Search for the cell housing the specified text and yield its (x, y) center coordinate. 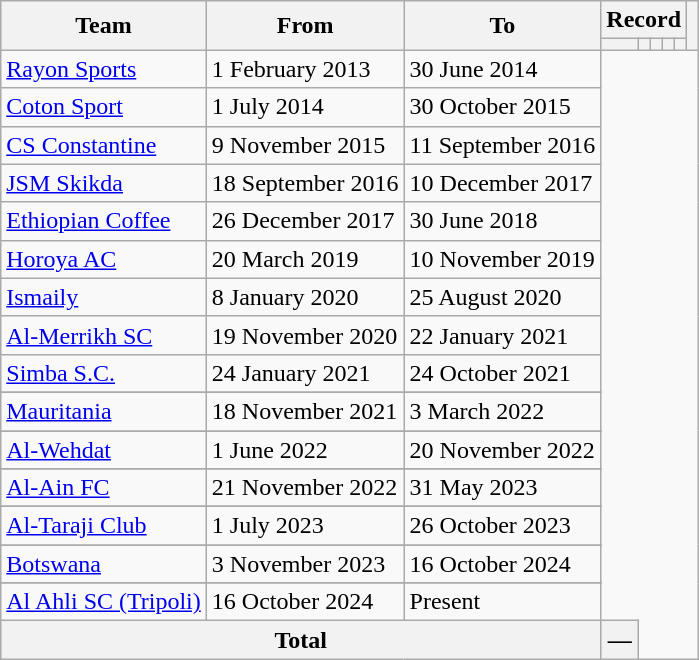
8 January 2020 (305, 297)
Ismaily (104, 297)
From (305, 26)
25 August 2020 (502, 297)
JSM Skikda (104, 183)
Al-Merrikh SC (104, 335)
10 December 2017 (502, 183)
30 June 2014 (502, 69)
Coton Sport (104, 107)
18 November 2021 (305, 411)
Botswana (104, 564)
20 March 2019 (305, 259)
Al Ahli SC (Tripoli) (104, 602)
19 November 2020 (305, 335)
Al-Taraji Club (104, 526)
1 July 2014 (305, 107)
Total (301, 640)
11 September 2016 (502, 145)
9 November 2015 (305, 145)
To (502, 26)
Team (104, 26)
30 October 2015 (502, 107)
Al-Ain FC (104, 488)
1 June 2022 (305, 449)
Horoya AC (104, 259)
CS Constantine (104, 145)
18 September 2016 (305, 183)
20 November 2022 (502, 449)
21 November 2022 (305, 488)
Present (502, 602)
1 July 2023 (305, 526)
1 February 2013 (305, 69)
10 November 2019 (502, 259)
Ethiopian Coffee (104, 221)
— (620, 640)
26 December 2017 (305, 221)
Simba S.C. (104, 373)
Record (644, 20)
24 October 2021 (502, 373)
3 March 2022 (502, 411)
26 October 2023 (502, 526)
22 January 2021 (502, 335)
24 January 2021 (305, 373)
Rayon Sports (104, 69)
31 May 2023 (502, 488)
Mauritania (104, 411)
30 June 2018 (502, 221)
3 November 2023 (305, 564)
Al-Wehdat (104, 449)
